Return the (x, y) coordinate for the center point of the cell that contains the specified text.  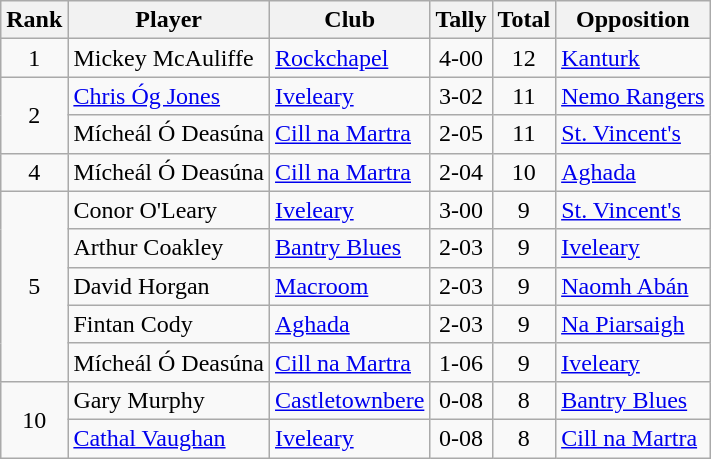
4-00 (461, 58)
Na Piarsaigh (633, 324)
Fintan Cody (169, 324)
2 (34, 115)
Arthur Coakley (169, 248)
2-04 (461, 172)
3-00 (461, 210)
12 (524, 58)
Macroom (350, 286)
Rockchapel (350, 58)
Opposition (633, 20)
2-05 (461, 134)
Cathal Vaughan (169, 438)
Player (169, 20)
Club (350, 20)
Total (524, 20)
Chris Óg Jones (169, 96)
Rank (34, 20)
Kanturk (633, 58)
Naomh Abán (633, 286)
3-02 (461, 96)
Gary Murphy (169, 400)
Castletownbere (350, 400)
1 (34, 58)
Mickey McAuliffe (169, 58)
Nemo Rangers (633, 96)
Conor O'Leary (169, 210)
Tally (461, 20)
4 (34, 172)
David Horgan (169, 286)
5 (34, 286)
1-06 (461, 362)
